Output the (X, Y) coordinate of the center of the cell containing the given text.  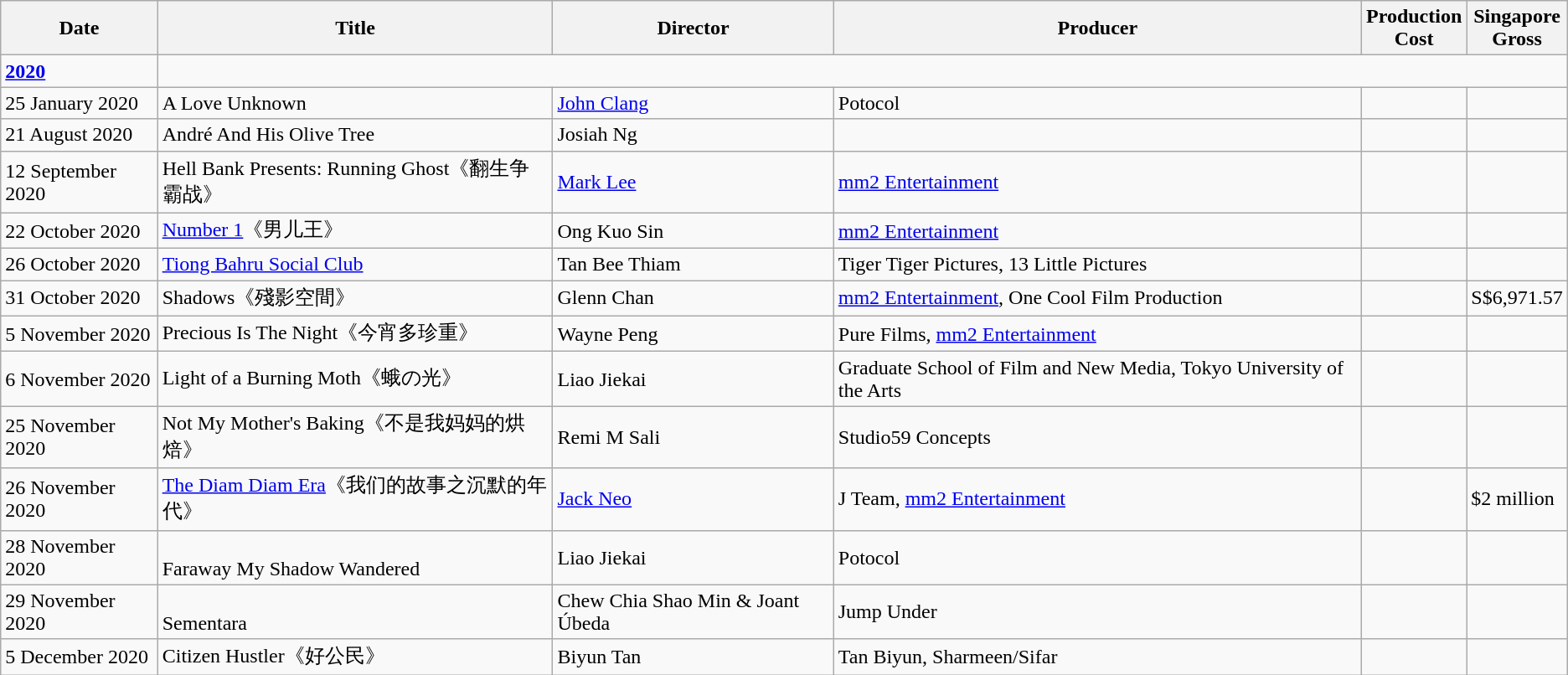
28 November 2020 (79, 558)
Number 1《男儿王》 (355, 231)
Chew Chia Shao Min & Joant Úbeda (694, 611)
22 October 2020 (79, 231)
5 November 2020 (79, 333)
29 November 2020 (79, 611)
Glenn Chan (694, 298)
Hell Bank Presents: Running Ghost《翻生争霸战》 (355, 182)
Not My Mother's Baking《不是我妈妈的烘焙》 (355, 437)
$2 million (1517, 499)
S$6,971.57 (1517, 298)
A Love Unknown (355, 103)
Pure Films, mm2 Entertainment (1097, 333)
J Team, mm2 Entertainment (1097, 499)
John Clang (694, 103)
5 December 2020 (79, 657)
12 September 2020 (79, 182)
Remi M Sali (694, 437)
Citizen Hustler《好公民》 (355, 657)
The Diam Diam Era《我们的故事之沉默的年代》 (355, 499)
mm2 Entertainment, One Cool Film Production (1097, 298)
Tan Bee Thiam (694, 265)
2020 (79, 71)
Studio59 Concepts (1097, 437)
Tiong Bahru Social Club (355, 265)
Production Cost (1414, 28)
25 November 2020 (79, 437)
Sementara (355, 611)
Faraway My Shadow Wandered (355, 558)
Josiah Ng (694, 135)
Producer (1097, 28)
Biyun Tan (694, 657)
31 October 2020 (79, 298)
Jump Under (1097, 611)
6 November 2020 (79, 379)
Jack Neo (694, 499)
André And His Olive Tree (355, 135)
26 November 2020 (79, 499)
25 January 2020 (79, 103)
Tan Biyun, Sharmeen/Sifar (1097, 657)
Wayne Peng (694, 333)
21 August 2020 (79, 135)
Ong Kuo Sin (694, 231)
Precious Is The Night《今宵多珍重》 (355, 333)
Light of a Burning Moth《蛾の光》 (355, 379)
Director (694, 28)
Title (355, 28)
Graduate School of Film and New Media, Tokyo University of the Arts (1097, 379)
Shadows《殘影空間》 (355, 298)
Date (79, 28)
Tiger Tiger Pictures, 13 Little Pictures (1097, 265)
26 October 2020 (79, 265)
Singapore Gross (1517, 28)
Mark Lee (694, 182)
